Capture the cell that displays the provided text and extract its (X, Y) central coordinate. 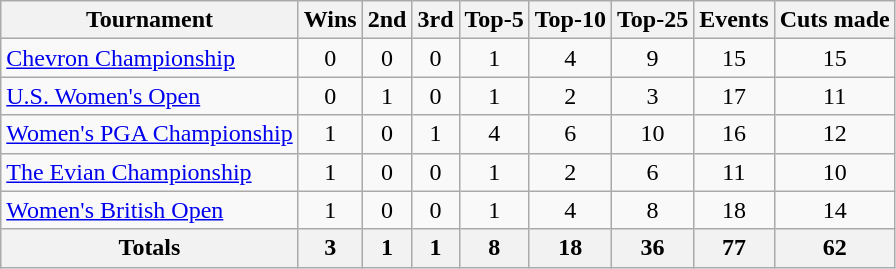
Women's PGA Championship (150, 134)
62 (834, 248)
12 (834, 134)
Top-10 (570, 20)
Cuts made (834, 20)
Top-5 (494, 20)
Top-25 (652, 20)
77 (734, 248)
16 (734, 134)
Events (734, 20)
Women's British Open (150, 210)
Chevron Championship (150, 58)
The Evian Championship (150, 172)
U.S. Women's Open (150, 96)
Wins (330, 20)
Tournament (150, 20)
2nd (387, 20)
Totals (150, 248)
17 (734, 96)
36 (652, 248)
9 (652, 58)
14 (834, 210)
3rd (436, 20)
